Output the [X, Y] coordinate of the center of the cell containing the given text.  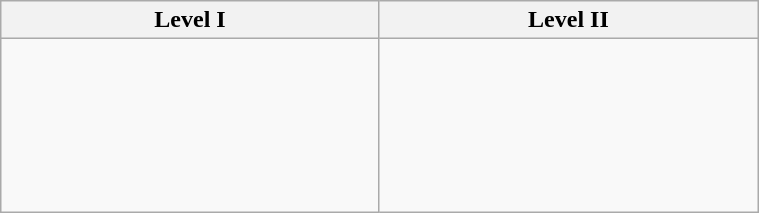
Level II [568, 20]
Level I [190, 20]
